Determine the (x, y) coordinate at the center of the cell enclosing the given text.  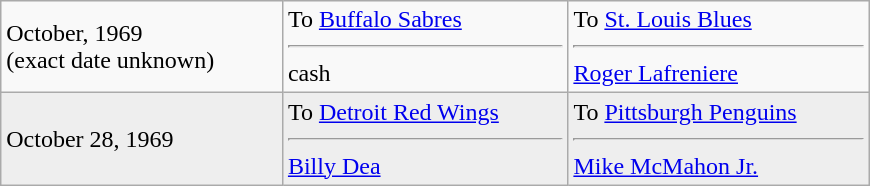
To Buffalo Sabrescash (424, 47)
To St. Louis BluesRoger Lafreniere (718, 47)
To Pittsburgh PenguinsMike McMahon Jr. (718, 139)
October, 1969(exact date unknown) (142, 47)
To Detroit Red WingsBilly Dea (424, 139)
October 28, 1969 (142, 139)
